Search for the cell housing the specified text and yield its (x, y) center coordinate. 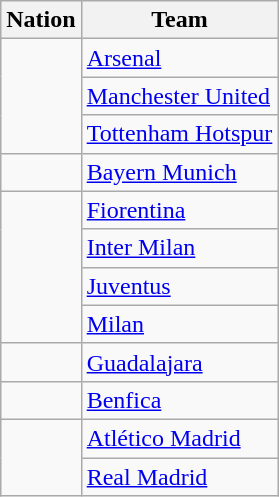
Tottenham Hotspur (180, 134)
Arsenal (180, 58)
Team (180, 20)
Juventus (180, 286)
Benfica (180, 400)
Milan (180, 324)
Inter Milan (180, 248)
Fiorentina (180, 210)
Atlético Madrid (180, 438)
Manchester United (180, 96)
Nation (41, 20)
Guadalajara (180, 362)
Bayern Munich (180, 172)
Real Madrid (180, 477)
